From the cell containing the given text, extract its center point as (x, y) coordinate. 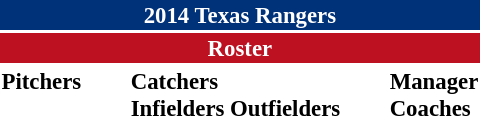
2014 Texas Rangers (240, 15)
Roster (240, 48)
